Extract the [X, Y] coordinate from the center of the cell holding the provided text.  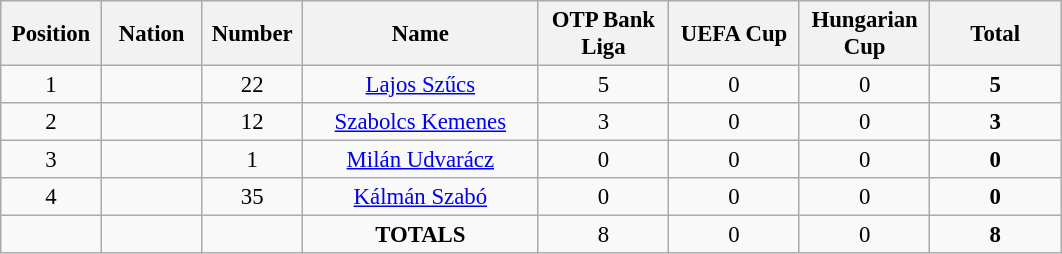
22 [252, 85]
Szabolcs Kemenes [421, 122]
Lajos Szűcs [421, 85]
Name [421, 34]
Number [252, 34]
Total [996, 34]
Milán Udvarácz [421, 160]
Hungarian Cup [864, 34]
UEFA Cup [734, 34]
TOTALS [421, 235]
Nation [152, 34]
Position [52, 34]
12 [252, 122]
OTP Bank Liga [604, 34]
35 [252, 197]
Kálmán Szabó [421, 197]
4 [52, 197]
2 [52, 122]
